From the cell containing the given text, extract its center point as (X, Y) coordinate. 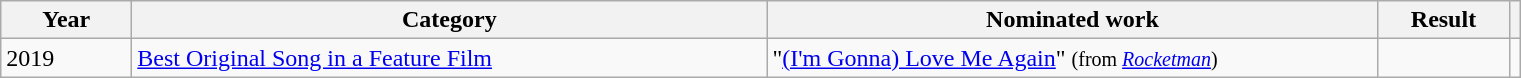
"(I'm Gonna) Love Me Again" (from Rocketman) (1072, 58)
Category (450, 20)
Year (66, 20)
2019 (66, 58)
Nominated work (1072, 20)
Result (1444, 20)
Best Original Song in a Feature Film (450, 58)
